Capture the cell that displays the provided text and extract its [x, y] central coordinate. 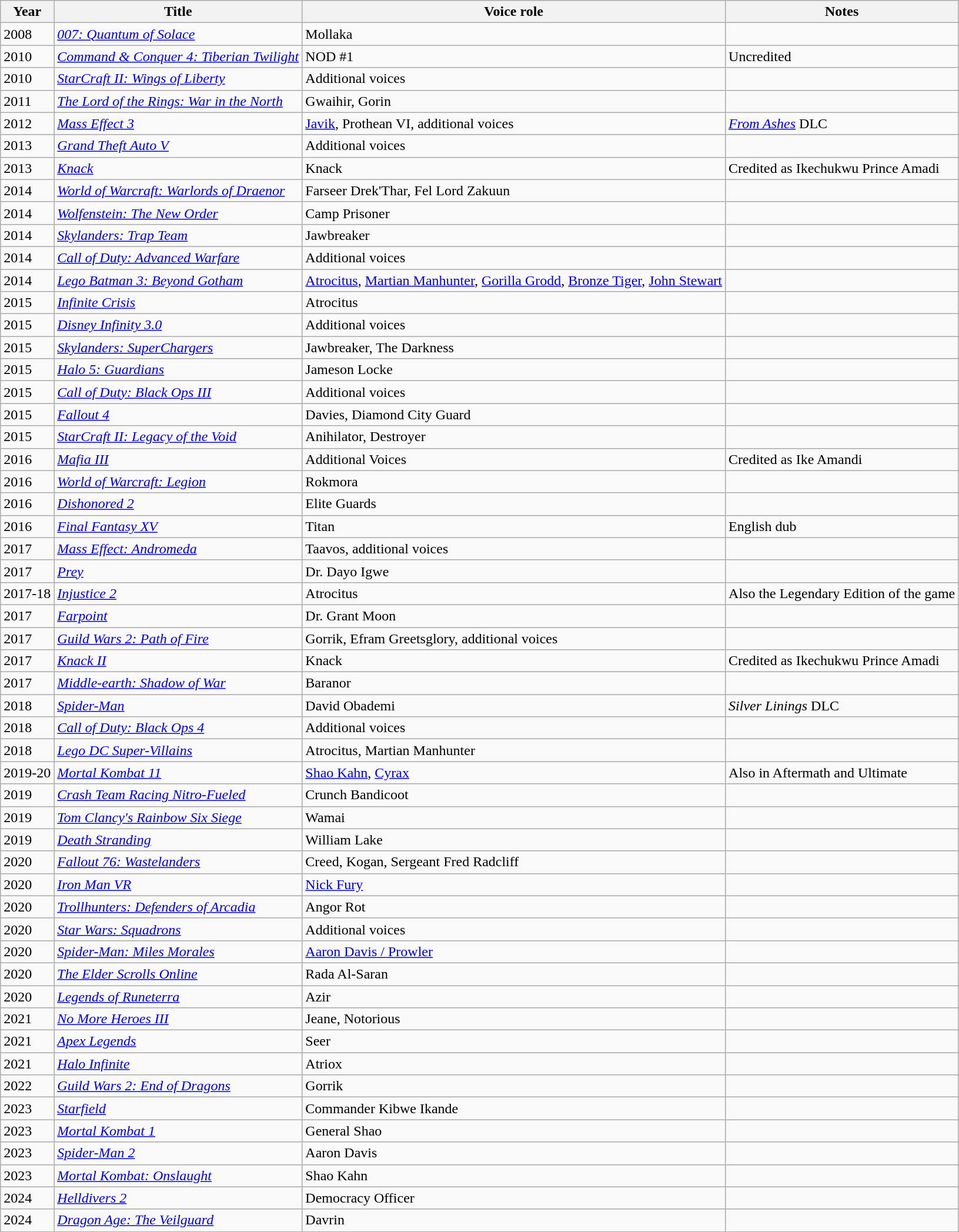
Dr. Dayo Igwe [514, 571]
Azir [514, 997]
Elite Guards [514, 504]
Starfield [178, 1109]
Silver Linings DLC [842, 706]
The Lord of the Rings: War in the North [178, 101]
Grand Theft Auto V [178, 146]
Shao Kahn [514, 1176]
Spider-Man [178, 706]
Creed, Kogan, Sergeant Fred Radcliff [514, 862]
From Ashes DLC [842, 123]
Democracy Officer [514, 1198]
Shao Kahn, Cyrax [514, 773]
Disney Infinity 3.0 [178, 325]
General Shao [514, 1131]
Notes [842, 12]
Infinite Crisis [178, 303]
Final Fantasy XV [178, 526]
Jeane, Notorious [514, 1019]
Camp Prisoner [514, 213]
Command & Conquer 4: Tiberian Twilight [178, 56]
Credited as Ike Amandi [842, 459]
Baranor [514, 683]
Titan [514, 526]
007: Quantum of Solace [178, 34]
Crash Team Racing Nitro-Fueled [178, 795]
Middle-earth: Shadow of War [178, 683]
David Obademi [514, 706]
Angor Rot [514, 907]
2022 [27, 1086]
Halo 5: Guardians [178, 370]
Commander Kibwe Ikande [514, 1109]
Aaron Davis / Prowler [514, 951]
Legends of Runeterra [178, 997]
Atrocitus, Martian Manhunter [514, 750]
Also the Legendary Edition of the game [842, 593]
Rada Al-Saran [514, 974]
Jameson Locke [514, 370]
Anihilator, Destroyer [514, 437]
Call of Duty: Black Ops III [178, 392]
Prey [178, 571]
StarCraft II: Legacy of the Void [178, 437]
Iron Man VR [178, 884]
Title [178, 12]
Spider-Man 2 [178, 1153]
Also in Aftermath and Ultimate [842, 773]
Helldivers 2 [178, 1198]
Voice role [514, 12]
Wolfenstein: The New Order [178, 213]
Skylanders: SuperChargers [178, 348]
Knack II [178, 661]
StarCraft II: Wings of Liberty [178, 79]
Death Stranding [178, 840]
Mortal Kombat 11 [178, 773]
English dub [842, 526]
Fallout 4 [178, 415]
Uncredited [842, 56]
Additional Voices [514, 459]
Guild Wars 2: Path of Fire [178, 638]
Tom Clancy's Rainbow Six Siege [178, 817]
Injustice 2 [178, 593]
Atrocitus, Martian Manhunter, Gorilla Grodd, Bronze Tiger, John Stewart [514, 281]
Gorrik [514, 1086]
William Lake [514, 840]
Aaron Davis [514, 1153]
Dr. Grant Moon [514, 616]
Star Wars: Squadrons [178, 929]
Crunch Bandicoot [514, 795]
World of Warcraft: Warlords of Draenor [178, 191]
Javik, Prothean VI, additional voices [514, 123]
Wamai [514, 817]
Skylanders: Trap Team [178, 235]
Guild Wars 2: End of Dragons [178, 1086]
Mortal Kombat 1 [178, 1131]
Trollhunters: Defenders of Arcadia [178, 907]
Call of Duty: Advanced Warfare [178, 258]
2019-20 [27, 773]
Mafia III [178, 459]
Call of Duty: Black Ops 4 [178, 728]
Mass Effect: Andromeda [178, 549]
Nick Fury [514, 884]
2011 [27, 101]
Jawbreaker [514, 235]
Apex Legends [178, 1041]
Lego DC Super-Villains [178, 750]
Spider-Man: Miles Morales [178, 951]
Atriox [514, 1064]
Dragon Age: The Veilguard [178, 1220]
Mortal Kombat: Onslaught [178, 1176]
Davrin [514, 1220]
Jawbreaker, The Darkness [514, 348]
Gwaihir, Gorin [514, 101]
Seer [514, 1041]
No More Heroes III [178, 1019]
Halo Infinite [178, 1064]
Davies, Diamond City Guard [514, 415]
Mollaka [514, 34]
2008 [27, 34]
Taavos, additional voices [514, 549]
Farseer Drek'Thar, Fel Lord Zakuun [514, 191]
Gorrik, Efram Greetsglory, additional voices [514, 638]
Mass Effect 3 [178, 123]
Rokmora [514, 482]
2012 [27, 123]
Fallout 76: Wastelanders [178, 862]
Dishonored 2 [178, 504]
Year [27, 12]
2017-18 [27, 593]
NOD #1 [514, 56]
Farpoint [178, 616]
The Elder Scrolls Online [178, 974]
Lego Batman 3: Beyond Gotham [178, 281]
World of Warcraft: Legion [178, 482]
